From the cell containing the given text, extract its center point as [X, Y] coordinate. 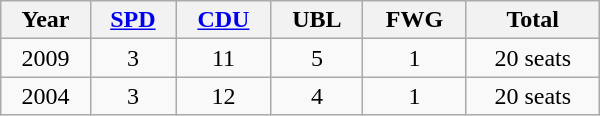
5 [317, 58]
FWG [415, 20]
12 [224, 96]
2009 [46, 58]
UBL [317, 20]
Year [46, 20]
Total [532, 20]
CDU [224, 20]
4 [317, 96]
2004 [46, 96]
11 [224, 58]
SPD [132, 20]
